Find where the given text appears and provide that cell's center as [X, Y] coordinate. 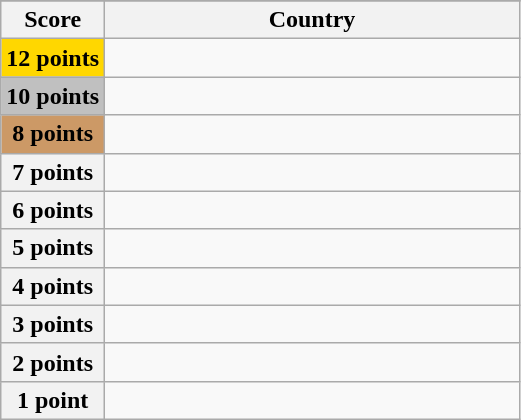
12 points [53, 58]
5 points [53, 248]
Score [53, 20]
Country [312, 20]
4 points [53, 286]
7 points [53, 172]
10 points [53, 96]
8 points [53, 134]
1 point [53, 400]
2 points [53, 362]
3 points [53, 324]
6 points [53, 210]
